Identify which cell holds the provided text, then report its (X, Y) central coordinate. 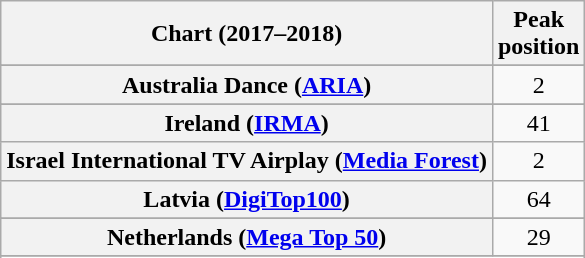
Netherlands (Mega Top 50) (247, 237)
64 (538, 199)
Ireland (IRMA) (247, 123)
29 (538, 237)
41 (538, 123)
Latvia (DigiTop100) (247, 199)
Australia Dance (ARIA) (247, 85)
Israel International TV Airplay (Media Forest) (247, 161)
Peakposition (538, 34)
Chart (2017–2018) (247, 34)
